Pinpoint the cell where the given text exists, returning its (x, y) midpoint coordinate. 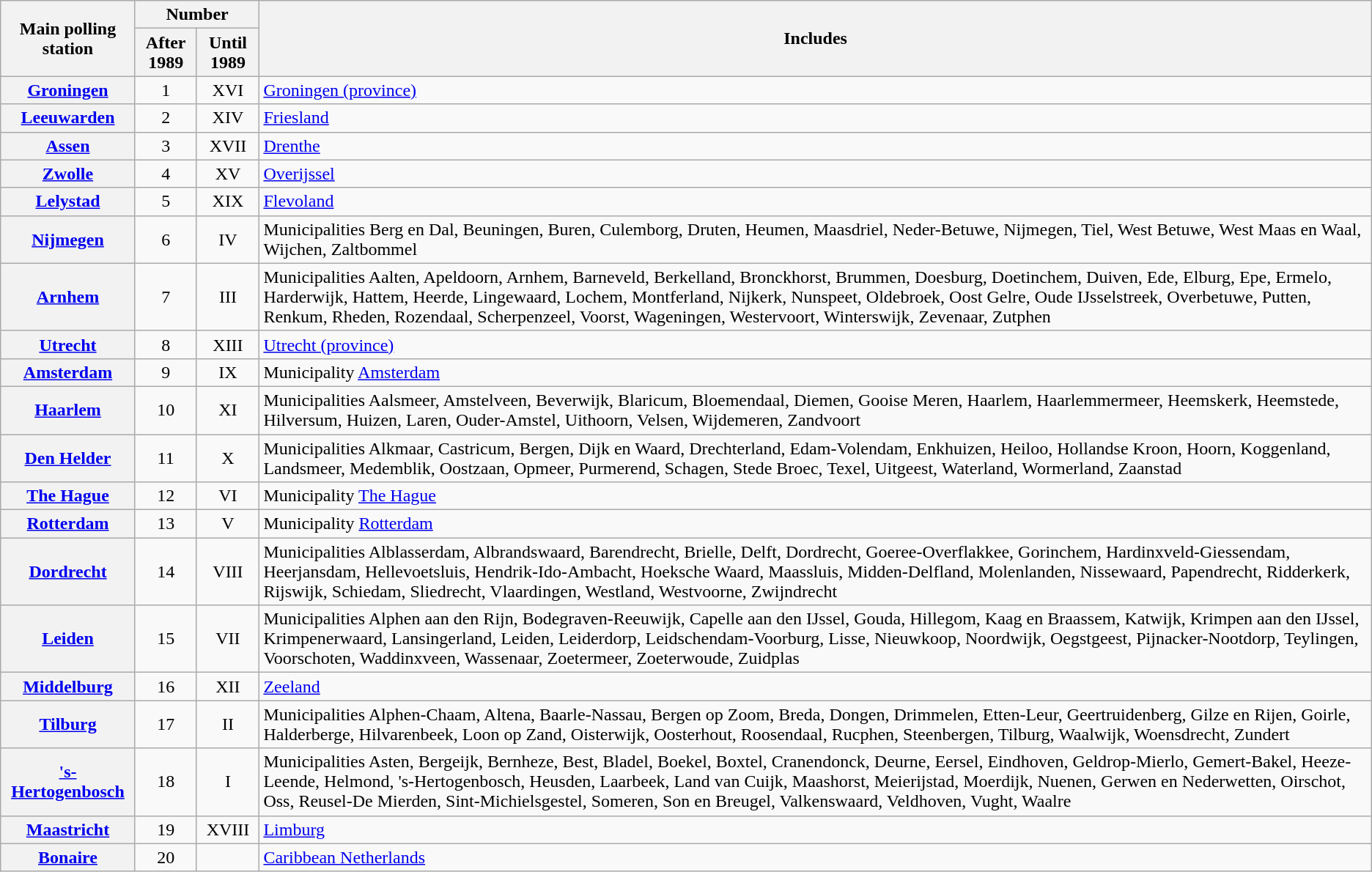
Until 1989 (228, 53)
Friesland (815, 118)
Main polling station (68, 38)
Caribbean Netherlands (815, 857)
III (228, 297)
Den Helder (68, 457)
VI (228, 496)
XVII (228, 146)
Nijmegen (68, 239)
VII (228, 639)
Flevoland (815, 202)
Overijssel (815, 174)
16 (166, 687)
7 (166, 297)
13 (166, 524)
Zwolle (68, 174)
Tilburg (68, 724)
Municipality Amsterdam (815, 372)
11 (166, 457)
Utrecht (province) (815, 344)
XIX (228, 202)
3 (166, 146)
XVIII (228, 829)
Limburg (815, 829)
XIV (228, 118)
Rotterdam (68, 524)
XII (228, 687)
After 1989 (166, 53)
8 (166, 344)
4 (166, 174)
9 (166, 372)
19 (166, 829)
Zeeland (815, 687)
II (228, 724)
15 (166, 639)
Includes (815, 38)
XIII (228, 344)
Municipality The Hague (815, 496)
Leiden (68, 639)
Assen (68, 146)
14 (166, 572)
18 (166, 782)
Lelystad (68, 202)
XI (228, 410)
6 (166, 239)
12 (166, 496)
VIII (228, 572)
Middelburg (68, 687)
Maastricht (68, 829)
Arnhem (68, 297)
XVI (228, 90)
Haarlem (68, 410)
20 (166, 857)
2 (166, 118)
Dordrecht (68, 572)
V (228, 524)
Groningen (68, 90)
Utrecht (68, 344)
10 (166, 410)
5 (166, 202)
I (228, 782)
Bonaire (68, 857)
Drenthe (815, 146)
Municipality Rotterdam (815, 524)
Leeuwarden (68, 118)
IV (228, 239)
XV (228, 174)
IX (228, 372)
X (228, 457)
17 (166, 724)
Amsterdam (68, 372)
The Hague (68, 496)
Number (197, 15)
's-Hertogenbosch (68, 782)
1 (166, 90)
Groningen (province) (815, 90)
